For the text-containing cell, return its midpoint in (x, y) coordinate format. 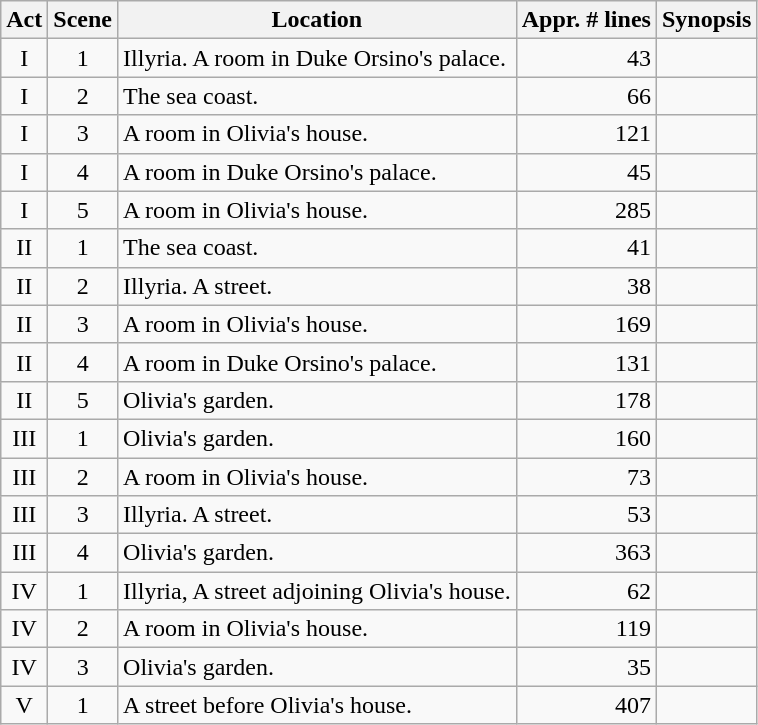
131 (586, 362)
Location (318, 20)
73 (586, 477)
Illyria, A street adjoining Olivia's house. (318, 591)
363 (586, 553)
178 (586, 400)
285 (586, 210)
169 (586, 324)
407 (586, 705)
Act (24, 20)
41 (586, 248)
160 (586, 438)
V (24, 705)
Illyria. A room in Duke Orsino's palace. (318, 58)
38 (586, 286)
Appr. # lines (586, 20)
62 (586, 591)
121 (586, 134)
53 (586, 515)
119 (586, 629)
Scene (83, 20)
45 (586, 172)
43 (586, 58)
A street before Olivia's house. (318, 705)
Synopsis (706, 20)
66 (586, 96)
35 (586, 667)
